Return [x, y] of the center of cell containing provided text 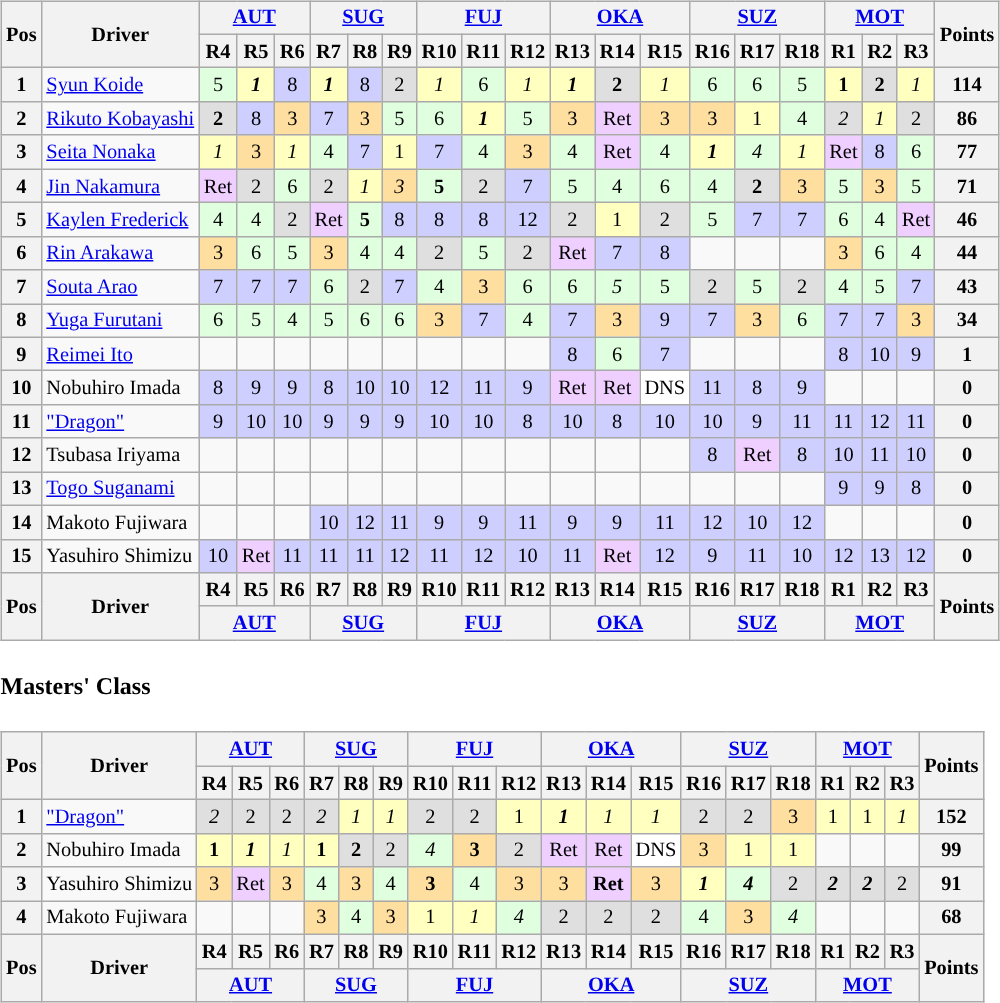
152 [951, 817]
46 [967, 220]
99 [951, 850]
Kaylen Frederick [120, 220]
86 [967, 119]
43 [967, 287]
34 [967, 321]
14 [21, 522]
Reimei Ito [120, 354]
44 [967, 253]
77 [967, 152]
Souta Arao [120, 287]
Seita Nonaka [120, 152]
Tsubasa Iriyama [120, 455]
15 [21, 556]
Rin Arakawa [120, 253]
68 [951, 918]
91 [951, 884]
114 [967, 85]
Rikuto Kobayashi [120, 119]
Jin Nakamura [120, 186]
Syun Koide [120, 85]
71 [967, 186]
Yuga Furutani [120, 321]
Togo Suganami [120, 489]
